Identify which cell holds the provided text, then report its (X, Y) central coordinate. 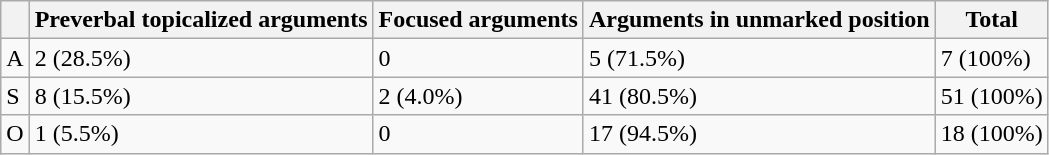
Total (992, 20)
Arguments in unmarked position (759, 20)
17 (94.5%) (759, 134)
51 (100%) (992, 96)
2 (28.5%) (201, 58)
A (15, 58)
S (15, 96)
Preverbal topicalized arguments (201, 20)
41 (80.5%) (759, 96)
Focused arguments (478, 20)
18 (100%) (992, 134)
7 (100%) (992, 58)
2 (4.0%) (478, 96)
1 (5.5%) (201, 134)
O (15, 134)
8 (15.5%) (201, 96)
5 (71.5%) (759, 58)
